Pinpoint the cell where the given text exists, returning its (x, y) midpoint coordinate. 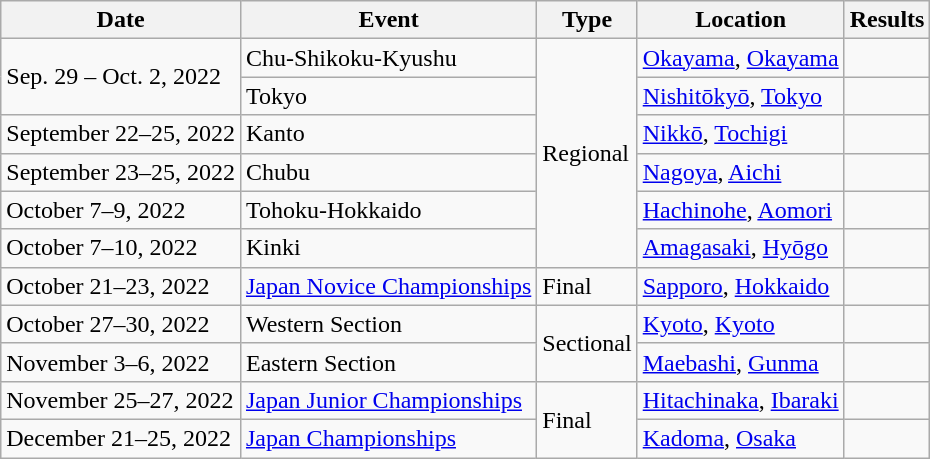
September 23–25, 2022 (121, 172)
Sectional (587, 343)
Tokyo (388, 96)
Type (587, 20)
Kadoma, Osaka (740, 438)
November 25–27, 2022 (121, 400)
Amagasaki, Hyōgo (740, 248)
Nikkō, Tochigi (740, 134)
Chubu (388, 172)
November 3–6, 2022 (121, 362)
Japan Novice Championships (388, 286)
Sapporo, Hokkaido (740, 286)
Regional (587, 153)
Kyoto, Kyoto (740, 324)
Event (388, 20)
Okayama, Okayama (740, 58)
Results (887, 20)
Western Section (388, 324)
Maebashi, Gunma (740, 362)
Hachinohe, Aomori (740, 210)
Sep. 29 – Oct. 2, 2022 (121, 77)
Kinki (388, 248)
Tohoku-Hokkaido (388, 210)
Chu-Shikoku-Kyushu (388, 58)
Japan Junior Championships (388, 400)
Hitachinaka, Ibaraki (740, 400)
October 27–30, 2022 (121, 324)
October 7–10, 2022 (121, 248)
Nishitōkyō, Tokyo (740, 96)
Kanto (388, 134)
Date (121, 20)
Eastern Section (388, 362)
October 7–9, 2022 (121, 210)
Location (740, 20)
Japan Championships (388, 438)
December 21–25, 2022 (121, 438)
Nagoya, Aichi (740, 172)
October 21–23, 2022 (121, 286)
September 22–25, 2022 (121, 134)
